Provide the [x, y] coordinate of the cell's center where the given text is located.  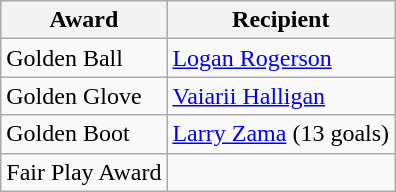
Fair Play Award [84, 172]
Larry Zama (13 goals) [281, 134]
Logan Rogerson [281, 58]
Golden Ball [84, 58]
Recipient [281, 20]
Award [84, 20]
Golden Glove [84, 96]
Vaiarii Halligan [281, 96]
Golden Boot [84, 134]
